Search for the cell housing the specified text and yield its [X, Y] center coordinate. 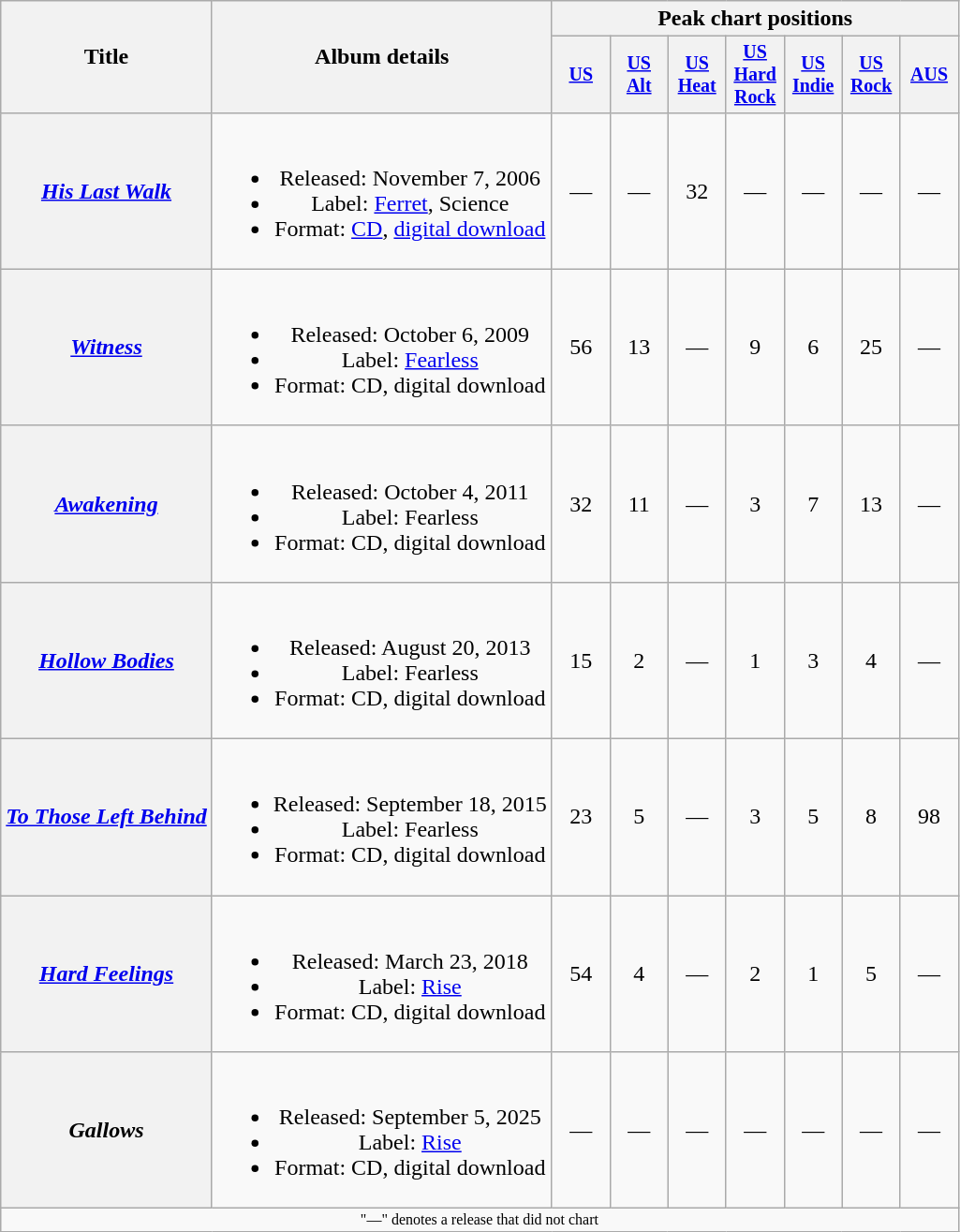
23 [581, 817]
His Last Walk [107, 191]
USRock [871, 75]
Released: October 6, 2009Label: FearlessFormat: CD, digital download [382, 347]
Awakening [107, 504]
USIndie [813, 75]
US [581, 75]
USAlt [639, 75]
USHeat [697, 75]
"—" denotes a release that did not chart [480, 1220]
Album details [382, 57]
Title [107, 57]
8 [871, 817]
11 [639, 504]
Released: September 5, 2025Label: RiseFormat: CD, digital download [382, 1130]
Hollow Bodies [107, 660]
Released: September 18, 2015Label: FearlessFormat: CD, digital download [382, 817]
7 [813, 504]
15 [581, 660]
6 [813, 347]
USHard Rock [755, 75]
Released: August 20, 2013Label: FearlessFormat: CD, digital download [382, 660]
Witness [107, 347]
Released: November 7, 2006Label: Ferret, ScienceFormat: CD, digital download [382, 191]
56 [581, 347]
9 [755, 347]
To Those Left Behind [107, 817]
54 [581, 974]
Released: October 4, 2011Label: FearlessFormat: CD, digital download [382, 504]
98 [929, 817]
Released: March 23, 2018Label: RiseFormat: CD, digital download [382, 974]
25 [871, 347]
AUS [929, 75]
Peak chart positions [755, 19]
Hard Feelings [107, 974]
Gallows [107, 1130]
